Return [X, Y] of the center of cell containing provided text 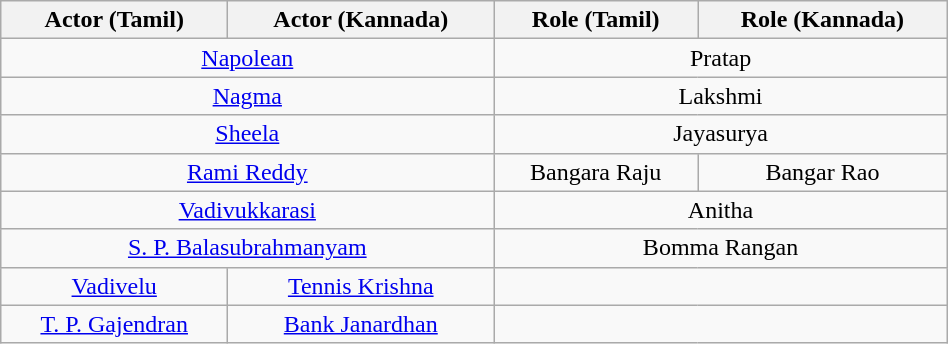
Role (Tamil) [596, 20]
Anitha [720, 210]
Bangara Raju [596, 172]
Pratap [720, 58]
Bangar Rao [823, 172]
Vadivukkarasi [248, 210]
Tennis Krishna [361, 286]
Bank Janardhan [361, 324]
Napolean [248, 58]
Role (Kannada) [823, 20]
Actor (Kannada) [361, 20]
Jayasurya [720, 134]
Vadivelu [114, 286]
Sheela [248, 134]
Actor (Tamil) [114, 20]
S. P. Balasubrahmanyam [248, 248]
Nagma [248, 96]
Bomma Rangan [720, 248]
Lakshmi [720, 96]
Rami Reddy [248, 172]
T. P. Gajendran [114, 324]
